Scan for the cell matching the given text and deliver its (x, y) coordinate at center. 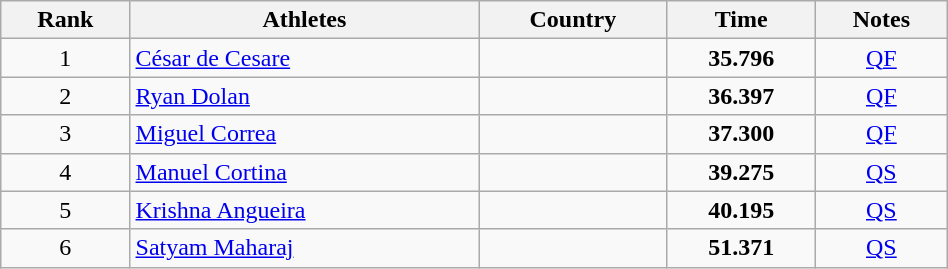
35.796 (741, 58)
Krishna Angueira (304, 210)
Manuel Cortina (304, 172)
Rank (66, 20)
39.275 (741, 172)
3 (66, 134)
5 (66, 210)
2 (66, 96)
1 (66, 58)
Satyam Maharaj (304, 248)
Notes (881, 20)
César de Cesare (304, 58)
36.397 (741, 96)
37.300 (741, 134)
51.371 (741, 248)
4 (66, 172)
Athletes (304, 20)
Country (573, 20)
Ryan Dolan (304, 96)
6 (66, 248)
Time (741, 20)
40.195 (741, 210)
Miguel Correa (304, 134)
